For the text-containing cell, return its midpoint in [X, Y] coordinate format. 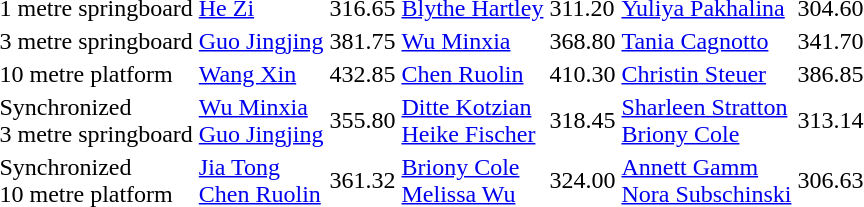
355.80 [362, 120]
Tania Cagnotto [706, 41]
432.85 [362, 74]
Christin Steuer [706, 74]
Wu MinxiaGuo Jingjing [261, 120]
Wu Minxia [472, 41]
318.45 [582, 120]
368.80 [582, 41]
Ditte KotzianHeike Fischer [472, 120]
410.30 [582, 74]
381.75 [362, 41]
Sharleen StrattonBriony Cole [706, 120]
Guo Jingjing [261, 41]
Chen Ruolin [472, 74]
Wang Xin [261, 74]
